Detect which cell encompasses the target text, then output its (x, y) center coordinate. 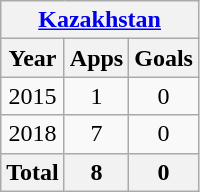
Apps (96, 58)
Year (33, 58)
1 (96, 96)
Goals (164, 58)
Total (33, 172)
8 (96, 172)
2015 (33, 96)
Kazakhstan (100, 20)
7 (96, 134)
2018 (33, 134)
